Return (x, y) of the center of cell containing provided text 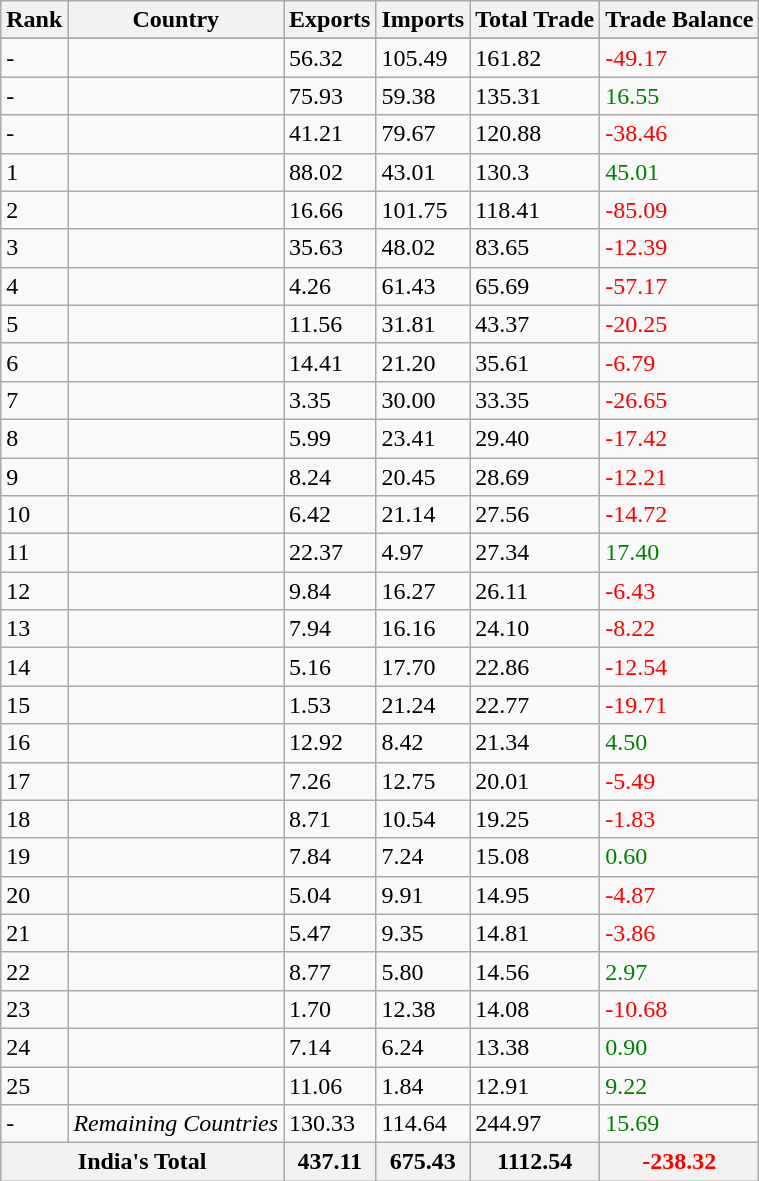
14.41 (330, 362)
0.90 (680, 1047)
161.82 (535, 58)
-49.17 (680, 58)
27.56 (535, 515)
10 (34, 515)
130.3 (535, 172)
Rank (34, 20)
437.11 (330, 1162)
31.81 (423, 324)
675.43 (423, 1162)
105.49 (423, 58)
4.26 (330, 286)
45.01 (680, 172)
22.37 (330, 553)
14 (34, 667)
-14.72 (680, 515)
1.70 (330, 1009)
23.41 (423, 438)
21.14 (423, 515)
11.56 (330, 324)
16.16 (423, 629)
25 (34, 1085)
12 (34, 591)
16.55 (680, 96)
130.33 (330, 1124)
-57.17 (680, 286)
Imports (423, 20)
29.40 (535, 438)
9.91 (423, 895)
21.24 (423, 705)
83.65 (535, 248)
3 (34, 248)
17 (34, 781)
-26.65 (680, 400)
10.54 (423, 819)
9.35 (423, 933)
4.97 (423, 553)
101.75 (423, 210)
35.61 (535, 362)
59.38 (423, 96)
65.69 (535, 286)
30.00 (423, 400)
21.34 (535, 743)
-38.46 (680, 134)
135.31 (535, 96)
-12.39 (680, 248)
11.06 (330, 1085)
5.80 (423, 971)
5.04 (330, 895)
24 (34, 1047)
35.63 (330, 248)
5.99 (330, 438)
-10.68 (680, 1009)
14.08 (535, 1009)
9.22 (680, 1085)
Total Trade (535, 20)
20.45 (423, 477)
6.42 (330, 515)
114.64 (423, 1124)
9.84 (330, 591)
7.14 (330, 1047)
16.27 (423, 591)
120.88 (535, 134)
22.86 (535, 667)
20 (34, 895)
17.70 (423, 667)
21 (34, 933)
4.50 (680, 743)
21.20 (423, 362)
14.95 (535, 895)
1.53 (330, 705)
7.26 (330, 781)
28.69 (535, 477)
15 (34, 705)
2.97 (680, 971)
16 (34, 743)
-6.79 (680, 362)
79.67 (423, 134)
13.38 (535, 1047)
8.77 (330, 971)
-3.86 (680, 933)
41.21 (330, 134)
33.35 (535, 400)
-238.32 (680, 1162)
-6.43 (680, 591)
6 (34, 362)
19.25 (535, 819)
13 (34, 629)
12.92 (330, 743)
7.84 (330, 857)
-12.21 (680, 477)
23 (34, 1009)
Exports (330, 20)
2 (34, 210)
118.41 (535, 210)
18 (34, 819)
5.16 (330, 667)
-1.83 (680, 819)
88.02 (330, 172)
8.71 (330, 819)
5.47 (330, 933)
5 (34, 324)
14.81 (535, 933)
20.01 (535, 781)
-8.22 (680, 629)
56.32 (330, 58)
14.56 (535, 971)
-19.71 (680, 705)
-4.87 (680, 895)
244.97 (535, 1124)
Remaining Countries (176, 1124)
26.11 (535, 591)
9 (34, 477)
24.10 (535, 629)
15.69 (680, 1124)
8 (34, 438)
6.24 (423, 1047)
7.24 (423, 857)
22 (34, 971)
8.42 (423, 743)
17.40 (680, 553)
-17.42 (680, 438)
7.94 (330, 629)
3.35 (330, 400)
-20.25 (680, 324)
Country (176, 20)
-12.54 (680, 667)
22.77 (535, 705)
8.24 (330, 477)
7 (34, 400)
India's Total (142, 1162)
-5.49 (680, 781)
Trade Balance (680, 20)
0.60 (680, 857)
15.08 (535, 857)
43.01 (423, 172)
1 (34, 172)
4 (34, 286)
11 (34, 553)
43.37 (535, 324)
16.66 (330, 210)
1112.54 (535, 1162)
12.91 (535, 1085)
12.38 (423, 1009)
27.34 (535, 553)
-85.09 (680, 210)
1.84 (423, 1085)
12.75 (423, 781)
19 (34, 857)
61.43 (423, 286)
48.02 (423, 248)
75.93 (330, 96)
